Output the (X, Y) coordinate of the center of the cell containing the given text.  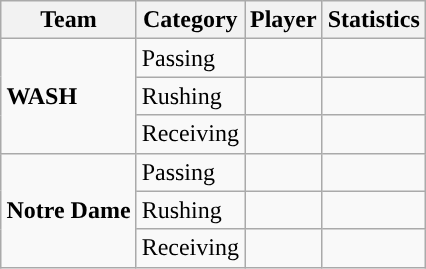
Player (283, 20)
Statistics (374, 20)
WASH (68, 96)
Notre Dame (68, 210)
Team (68, 20)
Category (190, 20)
